Pinpoint the cell where the given text exists, returning its (X, Y) midpoint coordinate. 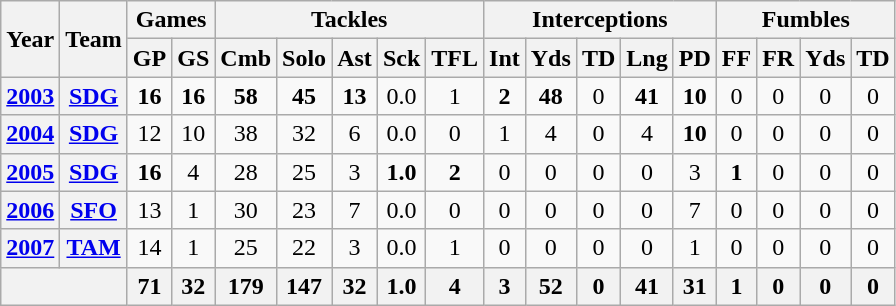
Tackles (350, 20)
2005 (30, 172)
71 (149, 286)
23 (304, 210)
Int (505, 58)
TAM (94, 248)
Year (30, 39)
Fumbles (806, 20)
28 (246, 172)
2004 (30, 134)
147 (304, 286)
6 (355, 134)
FF (736, 58)
22 (304, 248)
Interceptions (600, 20)
Solo (304, 58)
SFO (94, 210)
48 (550, 96)
2003 (30, 96)
Cmb (246, 58)
12 (149, 134)
TFL (455, 58)
52 (550, 286)
58 (246, 96)
38 (246, 134)
PD (694, 58)
2006 (30, 210)
Lng (647, 58)
Sck (401, 58)
30 (246, 210)
31 (694, 286)
14 (149, 248)
FR (778, 58)
GS (194, 58)
45 (304, 96)
Games (170, 20)
Team (94, 39)
2007 (30, 248)
179 (246, 286)
Ast (355, 58)
GP (149, 58)
